Scan for the cell matching the given text and deliver its (X, Y) coordinate at center. 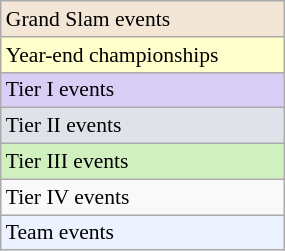
Tier IV events (142, 197)
Tier III events (142, 162)
Team events (142, 233)
Tier I events (142, 90)
Grand Slam events (142, 19)
Year-end championships (142, 55)
Tier II events (142, 126)
